Pinpoint the cell where the given text exists, returning its (x, y) midpoint coordinate. 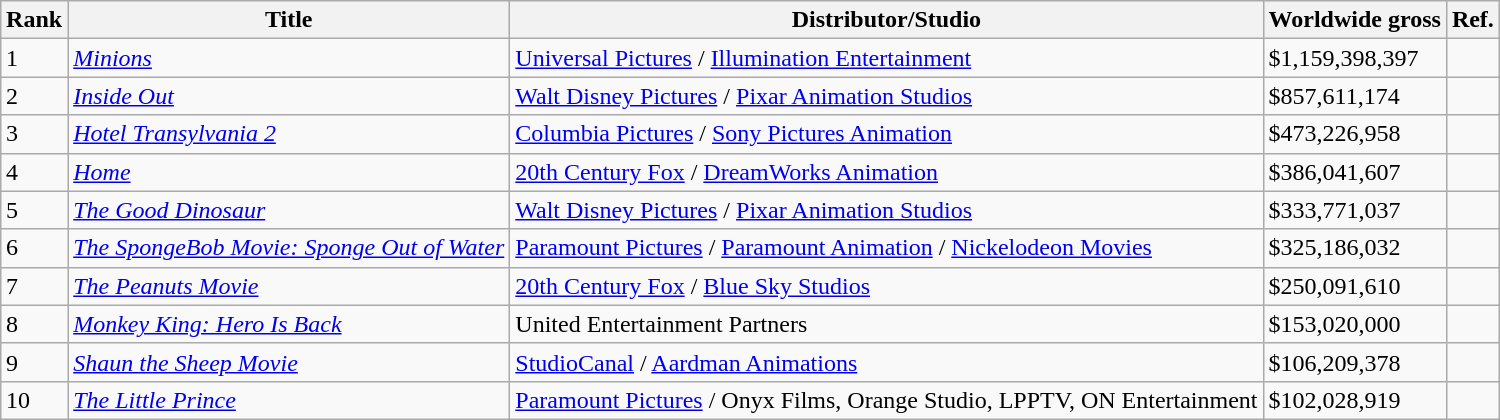
Rank (34, 20)
$386,041,607 (1354, 172)
$325,186,032 (1354, 248)
$106,209,378 (1354, 362)
2 (34, 96)
Hotel Transylvania 2 (289, 134)
United Entertainment Partners (886, 324)
The Little Prince (289, 400)
3 (34, 134)
StudioCanal / Aardman Animations (886, 362)
Title (289, 20)
$333,771,037 (1354, 210)
Paramount Pictures / Onyx Films, Orange Studio, LPPTV, ON Entertainment (886, 400)
$250,091,610 (1354, 286)
Columbia Pictures / Sony Pictures Animation (886, 134)
8 (34, 324)
Distributor/Studio (886, 20)
6 (34, 248)
$473,226,958 (1354, 134)
20th Century Fox / DreamWorks Animation (886, 172)
Worldwide gross (1354, 20)
The SpongeBob Movie: Sponge Out of Water (289, 248)
7 (34, 286)
10 (34, 400)
Ref. (1472, 20)
20th Century Fox / Blue Sky Studios (886, 286)
Minions (289, 58)
$102,028,919 (1354, 400)
4 (34, 172)
9 (34, 362)
$1,159,398,397 (1354, 58)
Monkey King: Hero Is Back (289, 324)
Shaun the Sheep Movie (289, 362)
$857,611,174 (1354, 96)
Paramount Pictures / Paramount Animation / Nickelodeon Movies (886, 248)
Inside Out (289, 96)
$153,020,000 (1354, 324)
1 (34, 58)
5 (34, 210)
The Peanuts Movie (289, 286)
The Good Dinosaur (289, 210)
Universal Pictures / Illumination Entertainment (886, 58)
Home (289, 172)
